Search for the cell housing the specified text and yield its (X, Y) center coordinate. 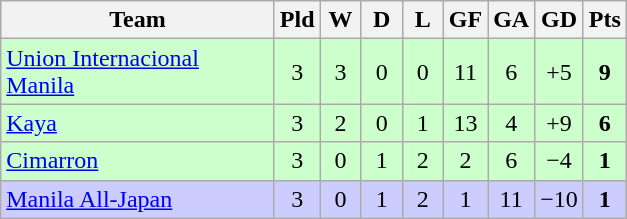
Cimarron (138, 161)
W (340, 20)
Pld (297, 20)
L (422, 20)
−4 (560, 161)
+5 (560, 72)
GF (465, 20)
Manila All-Japan (138, 199)
Union Internacional Manila (138, 72)
GD (560, 20)
9 (604, 72)
+9 (560, 123)
4 (512, 123)
Pts (604, 20)
D (382, 20)
Team (138, 20)
−10 (560, 199)
13 (465, 123)
Kaya (138, 123)
GA (512, 20)
